Provide the (X, Y) coordinate of the cell's center where the given text is located.  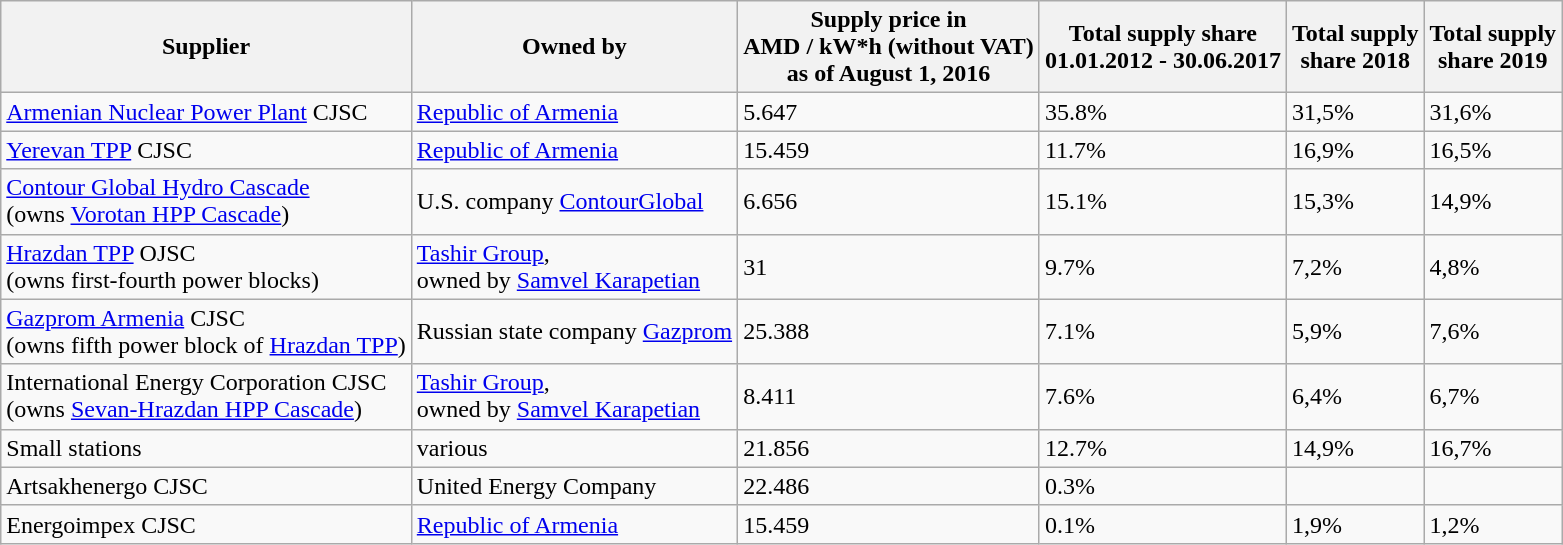
8.411 (889, 396)
7.6% (1162, 396)
25.388 (889, 332)
U.S. company ContourGlobal (574, 202)
7,2% (1355, 266)
Total supply share01.01.2012 - 30.06.2017 (1162, 47)
6,7% (1493, 396)
Russian state company Gazprom (574, 332)
Gazprom Armenia CJSC (owns fifth power block of Hrazdan TPP) (206, 332)
Owned by (574, 47)
Total supplyshare 2019 (1493, 47)
16,5% (1493, 150)
Energoimpex CJSC (206, 524)
1,2% (1493, 524)
0.1% (1162, 524)
5,9% (1355, 332)
31,5% (1355, 112)
Contour Global Hydro Cascade (owns Vorotan HPP Cascade) (206, 202)
15,3% (1355, 202)
11.7% (1162, 150)
Yerevan TPP CJSC (206, 150)
35.8% (1162, 112)
0.3% (1162, 486)
21.856 (889, 448)
1,9% (1355, 524)
22.486 (889, 486)
4,8% (1493, 266)
various (574, 448)
International Energy Corporation CJSC (owns Sevan-Hrazdan HPP Cascade) (206, 396)
7.1% (1162, 332)
Small stations (206, 448)
9.7% (1162, 266)
Supply price inAMD / kW*h (without VAT)as of August 1, 2016 (889, 47)
Hrazdan TPP OJSC(owns first-fourth power blocks) (206, 266)
7,6% (1493, 332)
United Energy Company (574, 486)
Armenian Nuclear Power Plant CJSC (206, 112)
31 (889, 266)
16,9% (1355, 150)
6.656 (889, 202)
12.7% (1162, 448)
Total supplyshare 2018 (1355, 47)
31,6% (1493, 112)
16,7% (1493, 448)
Supplier (206, 47)
Artsakhenergo CJSC (206, 486)
5.647 (889, 112)
6,4% (1355, 396)
15.1% (1162, 202)
